Search for the cell housing the specified text and yield its (x, y) center coordinate. 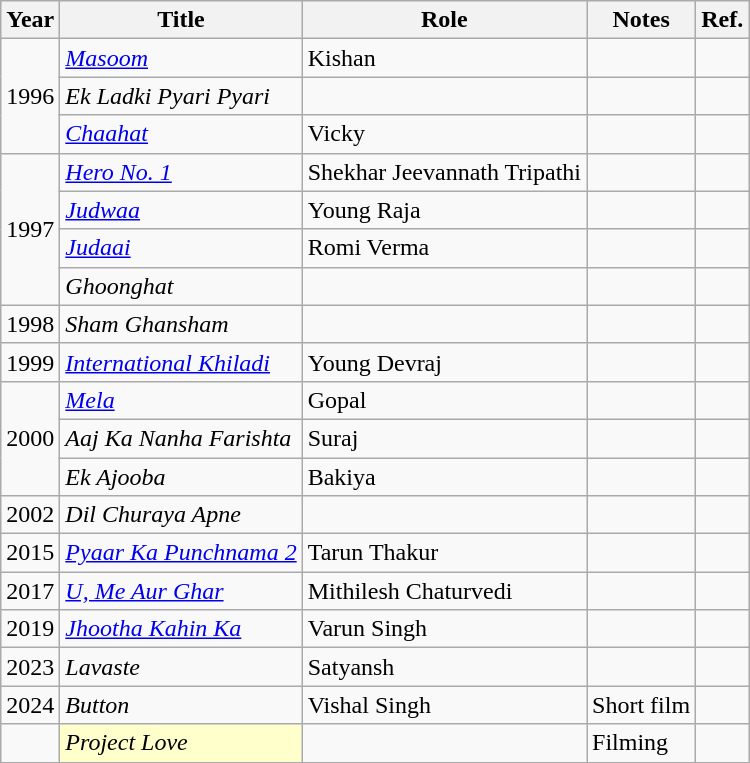
Short film (642, 705)
Ek Ladki Pyari Pyari (181, 96)
Satyansh (444, 667)
Aaj Ka Nanha Farishta (181, 438)
Romi Verma (444, 248)
Gopal (444, 400)
Mithilesh Chaturvedi (444, 591)
Kishan (444, 58)
1998 (30, 324)
Notes (642, 20)
Mela (181, 400)
Judaai (181, 248)
2002 (30, 515)
1996 (30, 96)
International Khiladi (181, 362)
Masoom (181, 58)
1999 (30, 362)
2024 (30, 705)
Hero No. 1 (181, 172)
Chaahat (181, 134)
Lavaste (181, 667)
Project Love (181, 743)
Sham Ghansham (181, 324)
Shekhar Jeevannath Tripathi (444, 172)
Dil Churaya Apne (181, 515)
Ghoonghat (181, 286)
Title (181, 20)
Filming (642, 743)
U, Me Aur Ghar (181, 591)
Role (444, 20)
Year (30, 20)
Ek Ajooba (181, 477)
Vishal Singh (444, 705)
Suraj (444, 438)
Ref. (722, 20)
Pyaar Ka Punchnama 2 (181, 553)
2017 (30, 591)
Jhootha Kahin Ka (181, 629)
2000 (30, 438)
Tarun Thakur (444, 553)
Young Raja (444, 210)
Young Devraj (444, 362)
2023 (30, 667)
2015 (30, 553)
Bakiya (444, 477)
Judwaa (181, 210)
2019 (30, 629)
Vicky (444, 134)
1997 (30, 229)
Varun Singh (444, 629)
Button (181, 705)
